Return the (X, Y) coordinate for the center point of the cell that contains the specified text.  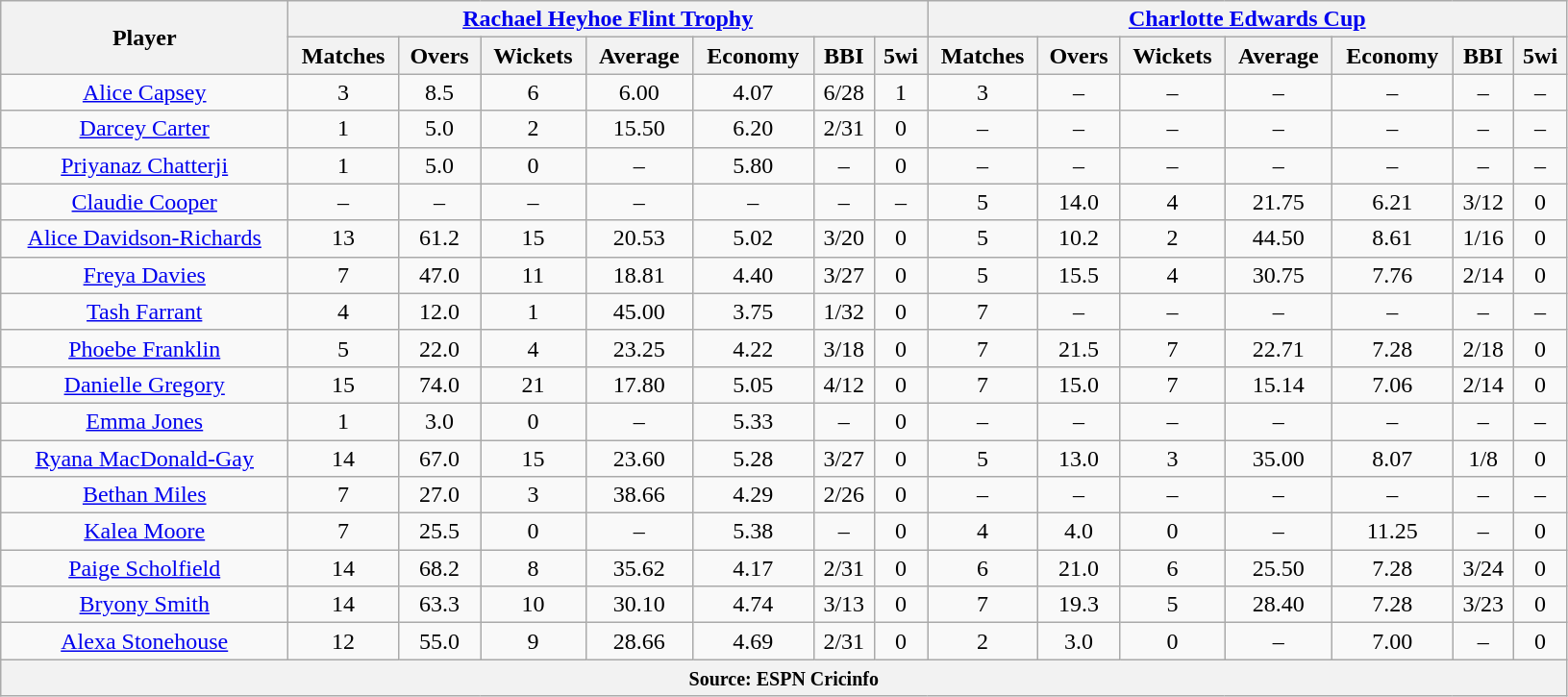
67.0 (440, 459)
5.33 (753, 421)
3/12 (1482, 202)
25.5 (440, 532)
4.40 (753, 275)
23.25 (638, 348)
8.61 (1392, 238)
35.62 (638, 568)
3.75 (753, 311)
Player (144, 37)
Alice Davidson-Richards (144, 238)
21 (534, 385)
6/28 (844, 92)
38.66 (638, 495)
30.10 (638, 605)
47.0 (440, 275)
Rachael Heyhoe Flint Trophy (608, 19)
6.20 (753, 129)
8.07 (1392, 459)
Emma Jones (144, 421)
15.0 (1079, 385)
Charlotte Edwards Cup (1248, 19)
6.21 (1392, 202)
28.40 (1279, 605)
15.50 (638, 129)
12 (344, 641)
3/20 (844, 238)
10 (534, 605)
55.0 (440, 641)
4.0 (1079, 532)
44.50 (1279, 238)
27.0 (440, 495)
2/18 (1482, 348)
2/26 (844, 495)
5.38 (753, 532)
8 (534, 568)
Claudie Cooper (144, 202)
5.28 (753, 459)
1/32 (844, 311)
20.53 (638, 238)
30.75 (1279, 275)
68.2 (440, 568)
Priyanaz Chatterji (144, 165)
6.00 (638, 92)
Darcey Carter (144, 129)
9 (534, 641)
4.22 (753, 348)
23.60 (638, 459)
3/24 (1482, 568)
63.3 (440, 605)
74.0 (440, 385)
Bethan Miles (144, 495)
7.00 (1392, 641)
21.75 (1279, 202)
19.3 (1079, 605)
3/18 (844, 348)
5.02 (753, 238)
5.80 (753, 165)
4.29 (753, 495)
3/23 (1482, 605)
4.69 (753, 641)
Alice Capsey (144, 92)
Paige Scholfield (144, 568)
12.0 (440, 311)
4/12 (844, 385)
7.76 (1392, 275)
18.81 (638, 275)
14.0 (1079, 202)
17.80 (638, 385)
4.74 (753, 605)
Danielle Gregory (144, 385)
Tash Farrant (144, 311)
45.00 (638, 311)
3/13 (844, 605)
22.0 (440, 348)
15.14 (1279, 385)
13.0 (1079, 459)
13 (344, 238)
Bryony Smith (144, 605)
Source: ESPN Cricinfo (784, 678)
21.5 (1079, 348)
Alexa Stonehouse (144, 641)
Kalea Moore (144, 532)
Ryana MacDonald-Gay (144, 459)
11 (534, 275)
11.25 (1392, 532)
4.17 (753, 568)
4.07 (753, 92)
28.66 (638, 641)
21.0 (1079, 568)
Freya Davies (144, 275)
25.50 (1279, 568)
7.06 (1392, 385)
61.2 (440, 238)
15.5 (1079, 275)
8.5 (440, 92)
Phoebe Franklin (144, 348)
5.05 (753, 385)
1/16 (1482, 238)
10.2 (1079, 238)
35.00 (1279, 459)
1/8 (1482, 459)
22.71 (1279, 348)
